Find where the given text appears and provide that cell's center as (x, y) coordinate. 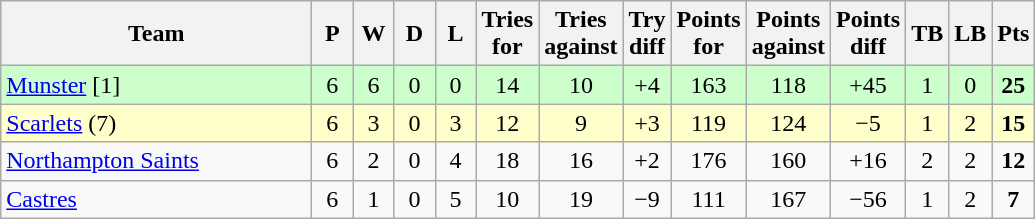
+16 (868, 161)
7 (1014, 199)
176 (708, 161)
Points for (708, 34)
+3 (647, 123)
+45 (868, 85)
9 (581, 123)
19 (581, 199)
167 (788, 199)
D (414, 34)
P (332, 34)
160 (788, 161)
W (374, 34)
−9 (647, 199)
14 (508, 85)
+2 (647, 161)
111 (708, 199)
Tries against (581, 34)
−56 (868, 199)
Team (156, 34)
Scarlets (7) (156, 123)
4 (456, 161)
Pts (1014, 34)
5 (456, 199)
119 (708, 123)
16 (581, 161)
+4 (647, 85)
Try diff (647, 34)
LB (970, 34)
163 (708, 85)
Northampton Saints (156, 161)
18 (508, 161)
Castres (156, 199)
Tries for (508, 34)
TB (928, 34)
Munster [1] (156, 85)
L (456, 34)
−5 (868, 123)
Points diff (868, 34)
118 (788, 85)
15 (1014, 123)
Points against (788, 34)
25 (1014, 85)
124 (788, 123)
